Provide the [X, Y] coordinate of the cell's center where the given text is located.  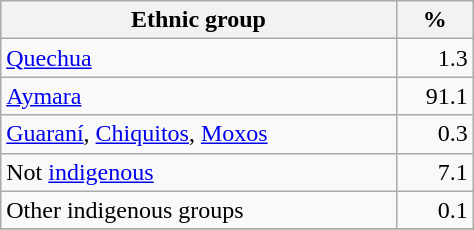
Other indigenous groups [198, 210]
91.1 [434, 96]
Guaraní, Chiquitos, Moxos [198, 134]
Aymara [198, 96]
Ethnic group [198, 20]
% [434, 20]
1.3 [434, 58]
Not indigenous [198, 172]
0.3 [434, 134]
Quechua [198, 58]
0.1 [434, 210]
7.1 [434, 172]
